Search for the cell housing the specified text and yield its (x, y) center coordinate. 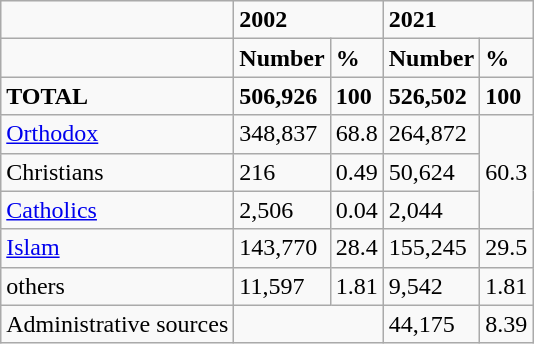
155,245 (431, 248)
11,597 (282, 286)
Christians (118, 172)
2002 (308, 20)
506,926 (282, 96)
0.04 (356, 210)
50,624 (431, 172)
Orthodox (118, 134)
216 (282, 172)
2,044 (431, 210)
Administrative sources (118, 324)
264,872 (431, 134)
44,175 (431, 324)
Islam (118, 248)
2021 (458, 20)
8.39 (506, 324)
29.5 (506, 248)
143,770 (282, 248)
0.49 (356, 172)
others (118, 286)
TOTAL (118, 96)
60.3 (506, 172)
2,506 (282, 210)
28.4 (356, 248)
Catholics (118, 210)
526,502 (431, 96)
68.8 (356, 134)
348,837 (282, 134)
9,542 (431, 286)
